Search for the cell housing the specified text and yield its (x, y) center coordinate. 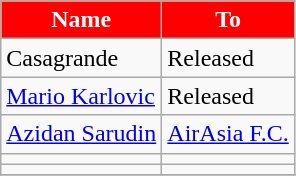
Azidan Sarudin (82, 134)
To (228, 20)
Casagrande (82, 58)
Name (82, 20)
AirAsia F.C. (228, 134)
Mario Karlovic (82, 96)
